Scan for the cell matching the given text and deliver its (x, y) coordinate at center. 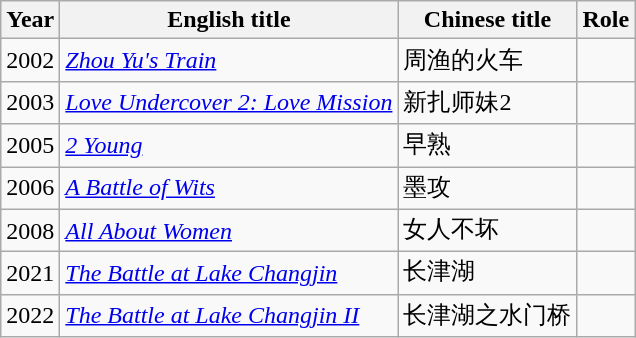
The Battle at Lake Changjin (229, 274)
长津湖 (488, 274)
A Battle of Wits (229, 188)
墨攻 (488, 188)
Zhou Yu's Train (229, 60)
Chinese title (488, 20)
2008 (30, 230)
女人不坏 (488, 230)
长津湖之水门桥 (488, 316)
2003 (30, 102)
Role (606, 20)
Love Undercover 2: Love Mission (229, 102)
新扎师妹2 (488, 102)
2 Young (229, 146)
The Battle at Lake Changjin II (229, 316)
2005 (30, 146)
2006 (30, 188)
2002 (30, 60)
2021 (30, 274)
English title (229, 20)
All About Women (229, 230)
2022 (30, 316)
周渔的火车 (488, 60)
早熟 (488, 146)
Year (30, 20)
